Search for the cell housing the specified text and yield its [x, y] center coordinate. 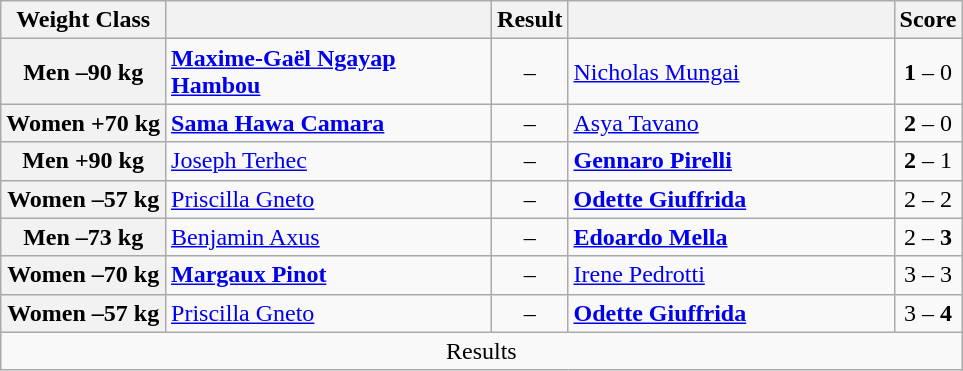
2 – 1 [928, 161]
Benjamin Axus [329, 237]
Irene Pedrotti [731, 275]
2 – 0 [928, 123]
Margaux Pinot [329, 275]
Results [482, 351]
Joseph Terhec [329, 161]
Men –90 kg [84, 72]
Score [928, 20]
Result [530, 20]
1 – 0 [928, 72]
Gennaro Pirelli [731, 161]
Sama Hawa Camara [329, 123]
Edoardo Mella [731, 237]
Maxime-Gaël Ngayap Hambou [329, 72]
Women –70 kg [84, 275]
Asya Tavano [731, 123]
Men +90 kg [84, 161]
3 – 3 [928, 275]
Nicholas Mungai [731, 72]
2 – 2 [928, 199]
Weight Class [84, 20]
3 – 4 [928, 313]
Men –73 kg [84, 237]
Women +70 kg [84, 123]
2 – 3 [928, 237]
